Capture the cell that displays the provided text and extract its (x, y) central coordinate. 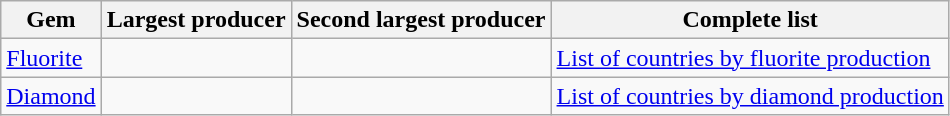
Second largest producer (421, 20)
Gem (51, 20)
Complete list (750, 20)
Largest producer (196, 20)
Fluorite (51, 58)
List of countries by diamond production (750, 96)
Diamond (51, 96)
List of countries by fluorite production (750, 58)
